Identify which cell holds the provided text, then report its [x, y] central coordinate. 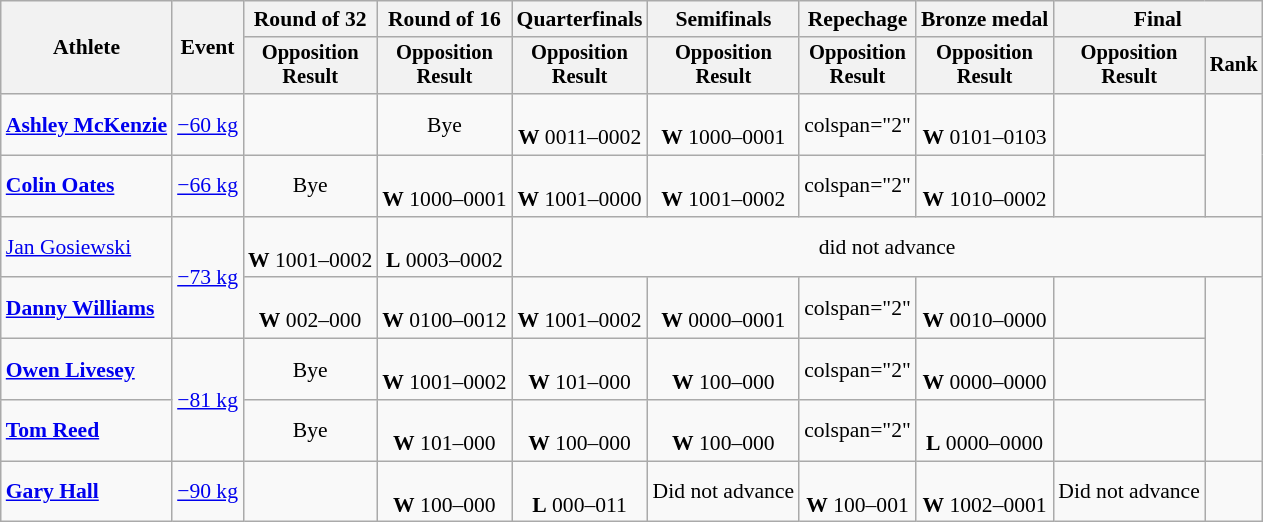
−60 kg [208, 124]
L 0003–0002 [444, 248]
Final [1158, 19]
W 0101–0103 [984, 124]
Colin Oates [86, 186]
Owen Livesey [86, 370]
Bronze medal [984, 19]
W 002–000 [310, 308]
W 100–001 [858, 492]
Athlete [86, 48]
L 0000–0000 [984, 430]
L 000–011 [580, 492]
W 0010–0000 [984, 308]
Quarterfinals [580, 19]
Jan Gosiewski [86, 248]
Event [208, 48]
W 0011–0002 [580, 124]
W 0100–0012 [444, 308]
−90 kg [208, 492]
−73 kg [208, 278]
Tom Reed [86, 430]
Rank [1234, 66]
Round of 32 [310, 19]
Repechage [858, 19]
Ashley McKenzie [86, 124]
−81 kg [208, 400]
W 0000–0001 [724, 308]
W 1001–0000 [580, 186]
Semifinals [724, 19]
did not advance [888, 248]
−66 kg [208, 186]
W 0000–0000 [984, 370]
Gary Hall [86, 492]
Danny Williams [86, 308]
W 1010–0002 [984, 186]
Round of 16 [444, 19]
W 1002–0001 [984, 492]
